Provide the (x, y) coordinate of the cell's center where the given text is located.  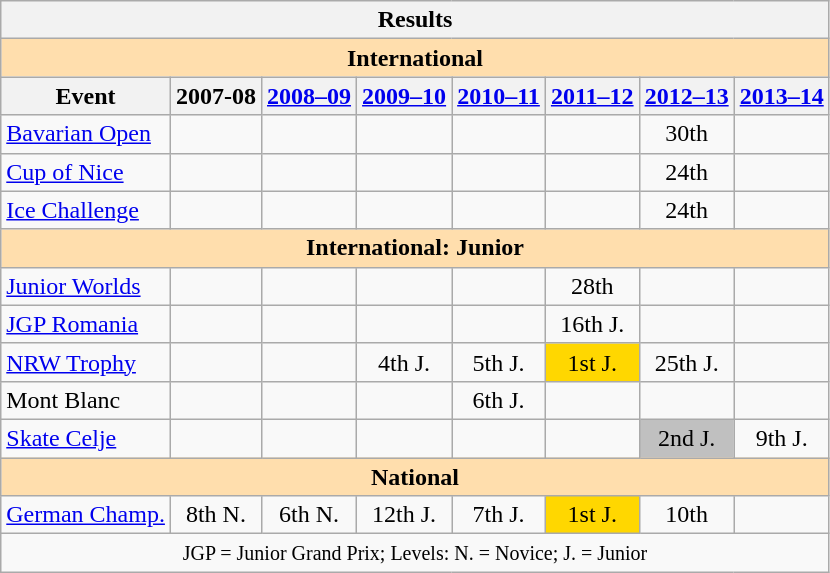
German Champ. (86, 515)
28th (592, 286)
Cup of Nice (86, 172)
7th J. (499, 515)
2011–12 (592, 96)
Junior Worlds (86, 286)
Bavarian Open (86, 134)
Skate Celje (86, 438)
2012–13 (686, 96)
Mont Blanc (86, 400)
10th (686, 515)
2013–14 (782, 96)
6th J. (499, 400)
30th (686, 134)
International (415, 58)
12th J. (404, 515)
Results (415, 20)
2010–11 (499, 96)
8th N. (216, 515)
2007-08 (216, 96)
Event (86, 96)
Ice Challenge (86, 210)
National (415, 477)
JGP Romania (86, 324)
9th J. (782, 438)
16th J. (592, 324)
25th J. (686, 362)
NRW Trophy (86, 362)
JGP = Junior Grand Prix; Levels: N. = Novice; J. = Junior (415, 553)
International: Junior (415, 248)
2nd J. (686, 438)
2008–09 (308, 96)
2009–10 (404, 96)
5th J. (499, 362)
4th J. (404, 362)
6th N. (308, 515)
